Pinpoint the cell where the given text exists, returning its [x, y] midpoint coordinate. 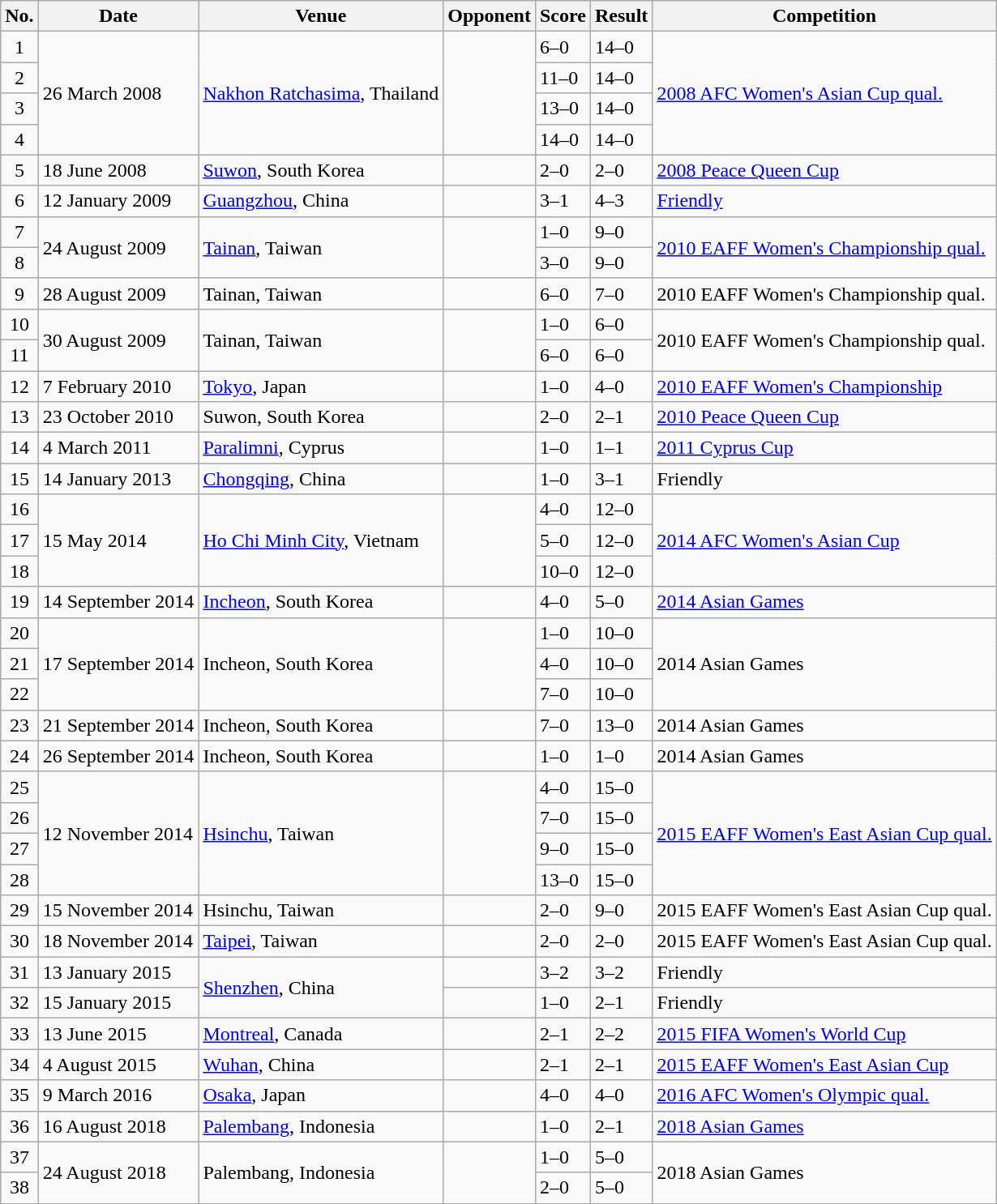
Competition [824, 16]
37 [19, 1157]
5 [19, 170]
26 September 2014 [118, 756]
15 November 2014 [118, 911]
3 [19, 109]
14 September 2014 [118, 602]
22 [19, 694]
38 [19, 1188]
17 [19, 540]
Taipei, Taiwan [321, 941]
30 August 2009 [118, 339]
2010 Peace Queen Cup [824, 417]
26 [19, 818]
6 [19, 201]
Paralimni, Cyprus [321, 448]
14 January 2013 [118, 479]
24 [19, 756]
13 January 2015 [118, 972]
33 [19, 1034]
2011 Cyprus Cup [824, 448]
10 [19, 324]
18 November 2014 [118, 941]
26 March 2008 [118, 93]
2010 EAFF Women's Championship [824, 386]
Score [563, 16]
24 August 2018 [118, 1172]
29 [19, 911]
28 [19, 879]
1–1 [621, 448]
36 [19, 1126]
35 [19, 1095]
2015 FIFA Women's World Cup [824, 1034]
2008 Peace Queen Cup [824, 170]
2 [19, 78]
2008 AFC Women's Asian Cup qual. [824, 93]
31 [19, 972]
15 May 2014 [118, 540]
23 [19, 725]
17 September 2014 [118, 664]
Nakhon Ratchasima, Thailand [321, 93]
No. [19, 16]
Montreal, Canada [321, 1034]
11 [19, 355]
24 August 2009 [118, 247]
Venue [321, 16]
25 [19, 787]
7 February 2010 [118, 386]
3–0 [563, 263]
Wuhan, China [321, 1065]
18 [19, 571]
27 [19, 848]
12 January 2009 [118, 201]
4–3 [621, 201]
12 November 2014 [118, 833]
11–0 [563, 78]
2014 AFC Women's Asian Cup [824, 540]
4 [19, 139]
16 August 2018 [118, 1126]
Result [621, 16]
Date [118, 16]
1 [19, 47]
15 [19, 479]
12 [19, 386]
16 [19, 510]
13 June 2015 [118, 1034]
Ho Chi Minh City, Vietnam [321, 540]
4 March 2011 [118, 448]
34 [19, 1065]
9 [19, 293]
Opponent [490, 16]
23 October 2010 [118, 417]
21 September 2014 [118, 725]
21 [19, 664]
20 [19, 633]
8 [19, 263]
19 [19, 602]
Osaka, Japan [321, 1095]
Tokyo, Japan [321, 386]
Chongqing, China [321, 479]
32 [19, 1003]
15 January 2015 [118, 1003]
30 [19, 941]
28 August 2009 [118, 293]
9 March 2016 [118, 1095]
2015 EAFF Women's East Asian Cup [824, 1065]
2016 AFC Women's Olympic qual. [824, 1095]
2–2 [621, 1034]
4 August 2015 [118, 1065]
14 [19, 448]
7 [19, 232]
Shenzhen, China [321, 988]
Guangzhou, China [321, 201]
13 [19, 417]
18 June 2008 [118, 170]
